Capture the cell that displays the provided text and extract its (X, Y) central coordinate. 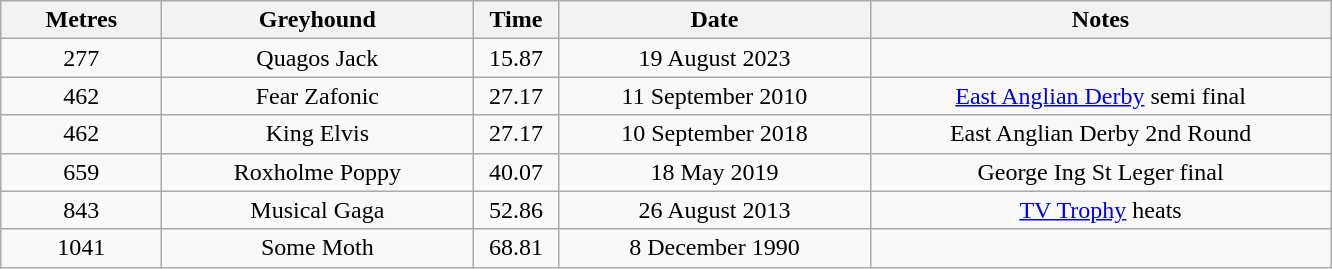
11 September 2010 (714, 96)
Quagos Jack (318, 58)
Fear Zafonic (318, 96)
East Anglian Derby semi final (1100, 96)
15.87 (516, 58)
Roxholme Poppy (318, 172)
1041 (82, 248)
George Ing St Leger final (1100, 172)
10 September 2018 (714, 134)
277 (82, 58)
8 December 1990 (714, 248)
East Anglian Derby 2nd Round (1100, 134)
Some Moth (318, 248)
Greyhound (318, 20)
26 August 2013 (714, 210)
Notes (1100, 20)
19 August 2023 (714, 58)
18 May 2019 (714, 172)
TV Trophy heats (1100, 210)
52.86 (516, 210)
Metres (82, 20)
68.81 (516, 248)
King Elvis (318, 134)
Musical Gaga (318, 210)
40.07 (516, 172)
843 (82, 210)
Time (516, 20)
Date (714, 20)
659 (82, 172)
